Provide the (x, y) coordinate of the cell's center where the given text is located.  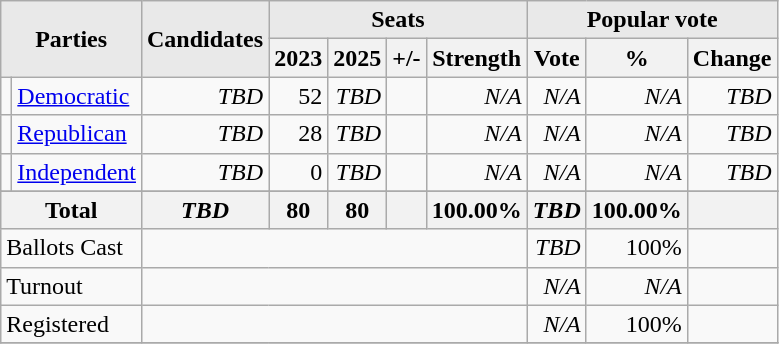
Total (72, 210)
Turnout (72, 286)
Candidates (204, 39)
Vote (556, 58)
Registered (72, 324)
Popular vote (652, 20)
Parties (72, 39)
2025 (358, 58)
% (636, 58)
Ballots Cast (72, 248)
Independent (77, 172)
Republican (77, 134)
Change (732, 58)
Democratic (77, 96)
Seats (398, 20)
+/- (406, 58)
0 (298, 172)
28 (298, 134)
52 (298, 96)
Strength (476, 58)
2023 (298, 58)
